Return the [x, y] coordinate for the center point of the cell that contains the specified text.  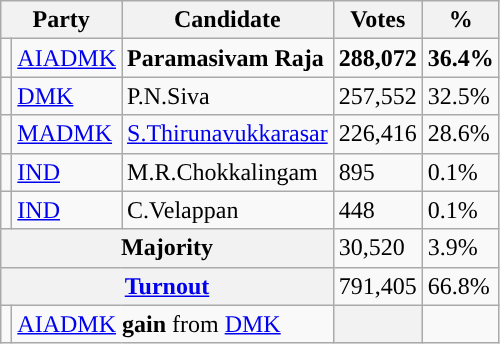
895 [378, 172]
288,072 [378, 58]
Majority [167, 248]
226,416 [378, 134]
Party [62, 20]
30,520 [378, 248]
DMK [67, 96]
791,405 [378, 286]
257,552 [378, 96]
Votes [378, 20]
3.9% [460, 248]
MADMK [67, 134]
36.4% [460, 58]
C.Velappan [228, 210]
448 [378, 210]
M.R.Chokkalingam [228, 172]
28.6% [460, 134]
66.8% [460, 286]
Paramasivam Raja [228, 58]
P.N.Siva [228, 96]
32.5% [460, 96]
Candidate [228, 20]
% [460, 20]
AIADMK [67, 58]
Turnout [167, 286]
S.Thirunavukkarasar [228, 134]
AIADMK gain from DMK [172, 324]
